Capture the cell that displays the provided text and extract its (x, y) central coordinate. 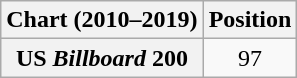
Chart (2010–2019) (102, 20)
US Billboard 200 (102, 58)
Position (250, 20)
97 (250, 58)
